Determine the (X, Y) coordinate at the center of the cell enclosing the given text.  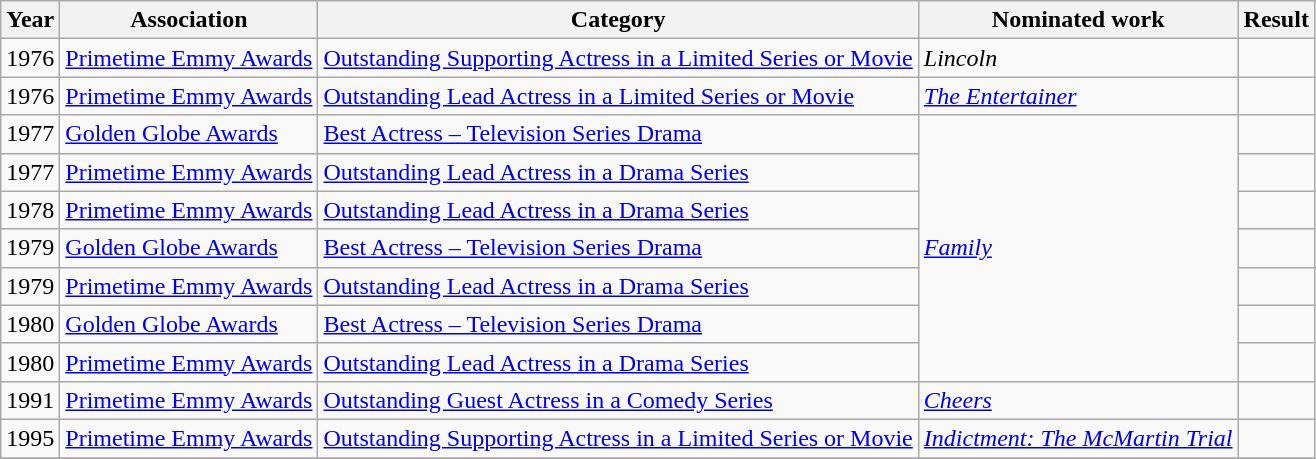
Outstanding Guest Actress in a Comedy Series (618, 400)
Indictment: The McMartin Trial (1078, 438)
Association (189, 20)
1978 (30, 210)
The Entertainer (1078, 96)
Lincoln (1078, 58)
Category (618, 20)
Nominated work (1078, 20)
1991 (30, 400)
Year (30, 20)
Cheers (1078, 400)
Family (1078, 248)
Result (1276, 20)
Outstanding Lead Actress in a Limited Series or Movie (618, 96)
1995 (30, 438)
